Pinpoint the cell where the given text exists, returning its (x, y) midpoint coordinate. 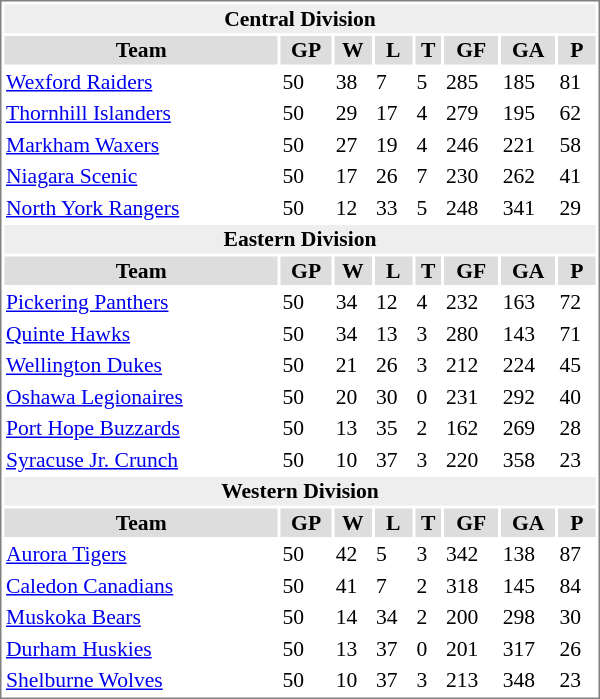
221 (528, 144)
42 (352, 554)
81 (576, 82)
33 (394, 208)
230 (471, 176)
143 (528, 334)
58 (576, 144)
Central Division (300, 18)
Eastern Division (300, 239)
45 (576, 365)
279 (471, 113)
358 (528, 460)
19 (394, 144)
138 (528, 554)
231 (471, 396)
285 (471, 82)
224 (528, 365)
Caledon Canadians (141, 586)
213 (471, 680)
269 (528, 428)
248 (471, 208)
220 (471, 460)
87 (576, 554)
28 (576, 428)
185 (528, 82)
20 (352, 396)
342 (471, 554)
35 (394, 428)
40 (576, 396)
38 (352, 82)
71 (576, 334)
27 (352, 144)
195 (528, 113)
Quinte Hawks (141, 334)
84 (576, 586)
Oshawa Legionaires (141, 396)
318 (471, 586)
145 (528, 586)
280 (471, 334)
72 (576, 302)
Durham Huskies (141, 648)
200 (471, 617)
163 (528, 302)
62 (576, 113)
232 (471, 302)
212 (471, 365)
298 (528, 617)
Wellington Dukes (141, 365)
Syracuse Jr. Crunch (141, 460)
21 (352, 365)
Port Hope Buzzards (141, 428)
348 (528, 680)
Western Division (300, 491)
Pickering Panthers (141, 302)
246 (471, 144)
Shelburne Wolves (141, 680)
162 (471, 428)
262 (528, 176)
201 (471, 648)
Muskoka Bears (141, 617)
North York Rangers (141, 208)
Niagara Scenic (141, 176)
292 (528, 396)
317 (528, 648)
Aurora Tigers (141, 554)
14 (352, 617)
Markham Waxers (141, 144)
Wexford Raiders (141, 82)
Thornhill Islanders (141, 113)
341 (528, 208)
